Determine the [X, Y] coordinate at the center of the cell enclosing the given text.  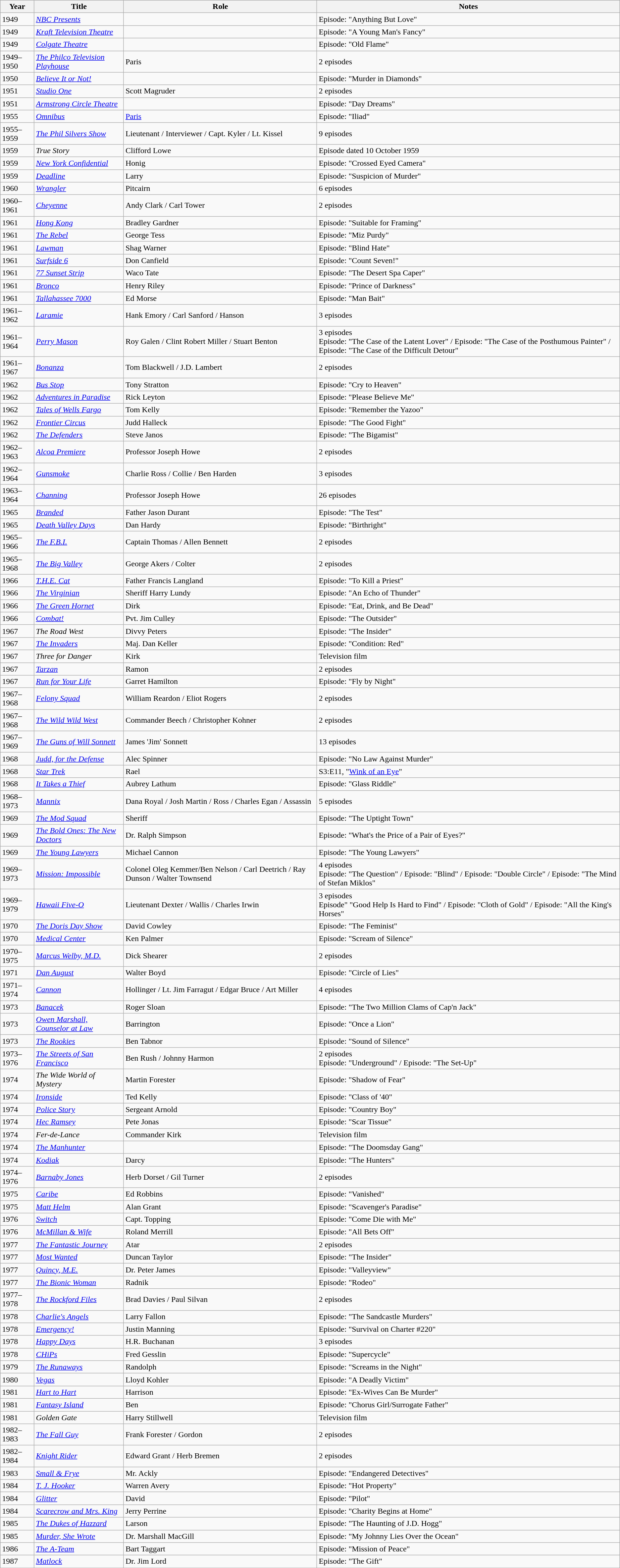
The Green Hornet [79, 606]
The Virginian [79, 593]
Star Trek [79, 771]
Honig [220, 163]
Episode: "Valleyview" [468, 1270]
Father Francis Langland [220, 581]
1987 [17, 1561]
T.H.E. Cat [79, 581]
George Akers / Colter [220, 563]
Episode: "A Deadly Victim" [468, 1379]
Garret Hamilton [220, 682]
William Reardon / Eliot Rogers [220, 699]
Ken Palmer [220, 938]
3 episodesEpisode" "Good Help Is Hard to Find" / Episode: "Cloth of Gold" / Episode: "All the King's Horses" [468, 904]
Radnik [220, 1282]
Episode: "Circle of Lies" [468, 973]
1960 [17, 189]
Banacek [79, 1007]
Episode: "The Two Million Clams of Cap'n Jack" [468, 1007]
Matlock [79, 1561]
Lieutenant Dexter / Wallis / Charles Irwin [220, 904]
Surfside 6 [79, 260]
Deadline [79, 176]
Steve Janos [220, 435]
Episode: "Sound of Silence" [468, 1041]
Judd Halleck [220, 422]
Episode: "Day Dreams" [468, 104]
Run for Your Life [79, 682]
Barrington [220, 1024]
Switch [79, 1219]
The Wide World of Mystery [79, 1080]
Episode dated 10 October 1959 [468, 150]
Branded [79, 512]
Don Canfield [220, 260]
Hart to Hart [79, 1392]
Kirk [220, 656]
Episode: "Suitable for Framing" [468, 223]
1965–1968 [17, 563]
NBC Presents [79, 19]
9 episodes [468, 133]
CHiPs [79, 1354]
26 episodes [468, 495]
Rael [220, 771]
Episode: "Screams in the Night" [468, 1367]
Armstrong Circle Theatre [79, 104]
Pvt. Jim Culley [220, 618]
Emergency! [79, 1329]
Laramie [79, 315]
Omnibus [79, 116]
Episode: "The Bigamist" [468, 435]
Tom Kelly [220, 410]
Capt. Topping [220, 1219]
Charlie Ross / Collie / Ben Harden [220, 474]
The Big Valley [79, 563]
Scarecrow and Mrs. King [79, 1511]
Episode: "Cry to Heaven" [468, 384]
The Rockford Files [79, 1300]
Episode: "The Doomsday Gang" [468, 1147]
1977–1978 [17, 1300]
Episode: "Murder in Diamonds" [468, 79]
Fred Gesslin [220, 1354]
Caribe [79, 1194]
77 Sunset Strip [79, 273]
Ben Tabnor [220, 1041]
The Dukes of Hazzard [79, 1524]
Episode: "The Sandcastle Murders" [468, 1316]
1965–1966 [17, 542]
Charlie's Angels [79, 1316]
Studio One [79, 91]
David Cowley [220, 926]
4 episodes [468, 990]
Hawaii Five-O [79, 904]
1971 [17, 973]
Roland Merrill [220, 1232]
Episode: "Endangered Detectives" [468, 1473]
The Rebel [79, 235]
Episode: "Supercycle" [468, 1354]
Matt Helm [79, 1206]
Gunsmoke [79, 474]
Episode: "Man Bait" [468, 298]
Episode: "A Young Man's Fancy" [468, 32]
Episode: "Blind Hate" [468, 248]
Dick Shearer [220, 956]
The Young Lawyers [79, 852]
Episode: "Fly by Night" [468, 682]
Cannon [79, 990]
Hec Ramsey [79, 1122]
Father Jason Durant [220, 512]
Martin Forester [220, 1080]
Medical Center [79, 938]
Episode: "My Johnny Lies Over the Ocean" [468, 1536]
1971–1974 [17, 990]
Episode: "No Law Against Murder" [468, 759]
Marcus Welby, M.D. [79, 956]
Hollinger / Lt. Jim Farragut / Edgar Bruce / Art Miller [220, 990]
George Tess [220, 235]
Glitter [79, 1498]
Sheriff [220, 818]
Hank Emory / Carl Sanford / Hanson [220, 315]
Alan Grant [220, 1206]
Bus Stop [79, 384]
Knight Rider [79, 1456]
1974–1976 [17, 1177]
Tony Stratton [220, 384]
Dana Royal / Josh Martin / Ross / Charles Egan / Assassin [220, 801]
Roger Sloan [220, 1007]
Episode: "The Good Fight" [468, 422]
The Runaways [79, 1367]
Episode: "Old Flame" [468, 44]
1979 [17, 1367]
The Defenders [79, 435]
Adventures in Paradise [79, 397]
1983 [17, 1473]
Happy Days [79, 1342]
1955 [17, 116]
The Manhunter [79, 1147]
1960–1961 [17, 205]
4 episodesEpisode: "The Question" / Episode: "Blind" / Episode: "Double Circle" / Episode: "The Mind of Stefan Miklos" [468, 874]
Aubrey Lathum [220, 784]
Captain Thomas / Allen Bennett [220, 542]
Herb Dorset / Gil Turner [220, 1177]
Episode: "Scream of Silence" [468, 938]
Felony Squad [79, 699]
1982–1983 [17, 1435]
Divvy Peters [220, 631]
Rick Leyton [220, 397]
Alec Spinner [220, 759]
Lloyd Kohler [220, 1379]
1980 [17, 1379]
1961–1964 [17, 341]
Dr. Ralph Simpson [220, 835]
Ted Kelly [220, 1097]
It Takes a Thief [79, 784]
1968–1973 [17, 801]
1955–1959 [17, 133]
Dr. Marshall MacGill [220, 1536]
Episode: "Anything But Love" [468, 19]
Warren Avery [220, 1486]
1949–1950 [17, 62]
Andy Clark / Carl Tower [220, 205]
1963–1964 [17, 495]
Episode: "All Bets Off" [468, 1232]
5 episodes [468, 801]
Dan August [79, 973]
Episode: "The Uptight Town" [468, 818]
T. J. Hooker [79, 1486]
Justin Manning [220, 1329]
Episode: "Birthright" [468, 525]
1961–1962 [17, 315]
The Streets of San Francisco [79, 1058]
Episode: "The Test" [468, 512]
Episode: "The Feminist" [468, 926]
Bart Taggart [220, 1549]
1962–1963 [17, 452]
Barnaby Jones [79, 1177]
The Wild Wild West [79, 720]
Harrison [220, 1392]
Episode: "Crossed Eyed Camera" [468, 163]
McMillan & Wife [79, 1232]
Tales of Wells Fargo [79, 410]
Frank Forester / Gordon [220, 1435]
Episode: "Chorus Girl/Surrogate Father" [468, 1405]
Sergeant Arnold [220, 1109]
1969–1979 [17, 904]
Henry Riley [220, 286]
13 episodes [468, 742]
Episode: "To Kill a Priest" [468, 581]
Ramon [220, 669]
Larry Fallon [220, 1316]
Tarzan [79, 669]
Episode: "Class of '40" [468, 1097]
Episode: "The Desert Spa Caper" [468, 273]
Cheyenne [79, 205]
Dan Hardy [220, 525]
The Mod Squad [79, 818]
Episode: "What's the Price of a Pair of Eyes?" [468, 835]
Maj. Dan Keller [220, 644]
Episode: "Scar Tissue" [468, 1122]
Episode: "Ex-Wives Can Be Murder" [468, 1392]
Three for Danger [79, 656]
Dirk [220, 606]
Title [79, 7]
Year [17, 7]
The Guns of Will Sonnett [79, 742]
1973–1976 [17, 1058]
Murder, She Wrote [79, 1536]
Golden Gate [79, 1417]
Ed Robbins [220, 1194]
Episode: "The Hunters" [468, 1160]
Episode: "Iliad" [468, 116]
Channing [79, 495]
The Rookies [79, 1041]
Harry Stillwell [220, 1417]
Clifford Lowe [220, 150]
The Invaders [79, 644]
True Story [79, 150]
James 'Jim' Sonnett [220, 742]
Wrangler [79, 189]
Episode: "Miz Purdy" [468, 235]
The Bold Ones: The New Doctors [79, 835]
Atar [220, 1245]
Michael Cannon [220, 852]
Waco Tate [220, 273]
Episode: "Please Believe Me" [468, 397]
Fantasy Island [79, 1405]
2 episodesEpisode: "Underground" / Episode: "The Set-Up" [468, 1058]
Roy Galen / Clint Robert Miller / Stuart Benton [220, 341]
H.R. Buchanan [220, 1342]
Bonanza [79, 367]
Tallahassee 7000 [79, 298]
Bronco [79, 286]
Episode: "Once a Lion" [468, 1024]
Believe It or Not! [79, 79]
Episode: "Charity Begins at Home" [468, 1511]
New York Confidential [79, 163]
The A-Team [79, 1549]
Frontier Circus [79, 422]
S3:E11, "Wink of an Eye" [468, 771]
Dr. Peter James [220, 1270]
Episode: "The Outsider" [468, 618]
Episode: "Shadow of Fear" [468, 1080]
Ed Morse [220, 298]
1967–1969 [17, 742]
Edward Grant / Herb Bremen [220, 1456]
Death Valley Days [79, 525]
The Phil Silvers Show [79, 133]
Episode: "Come Die with Me" [468, 1219]
Quincy, M.E. [79, 1270]
Darcy [220, 1160]
Shag Warner [220, 248]
Episode: "Survival on Charter #220" [468, 1329]
Kraft Television Theatre [79, 32]
Role [220, 7]
The Road West [79, 631]
Brad Davies / Paul Silvan [220, 1300]
Lawman [79, 248]
1970–1975 [17, 956]
Alcoa Premiere [79, 452]
The Fall Guy [79, 1435]
The Philco Television Playhouse [79, 62]
Colgate Theatre [79, 44]
Episode: "Hot Property" [468, 1486]
Scott Magruder [220, 91]
Most Wanted [79, 1257]
1962–1964 [17, 474]
Episode: "Vanished" [468, 1194]
Vegas [79, 1379]
Episode: "Scavenger's Paradise" [468, 1206]
1969–1973 [17, 874]
Commander Beech / Christopher Kohner [220, 720]
Hong Kong [79, 223]
Commander Kirk [220, 1135]
Jerry Perrine [220, 1511]
3 episodesEpisode: "The Case of the Latent Lover" / Episode: "The Case of the Posthumous Painter" / Episode: "The Case of the Difficult Detour" [468, 341]
Fer-de-Lance [79, 1135]
Sheriff Harry Lundy [220, 593]
1950 [17, 79]
Episode: "Mission of Peace" [468, 1549]
Ben Rush / Johnny Harmon [220, 1058]
Episode: "Prince of Darkness" [468, 286]
6 episodes [468, 189]
Episode: "Suspicion of Murder" [468, 176]
1961–1967 [17, 367]
The F.B.I. [79, 542]
Episode: "Condition: Red" [468, 644]
Mr. Ackly [220, 1473]
The Fantastic Journey [79, 1245]
Randolph [220, 1367]
Episode: "Country Boy" [468, 1109]
Perry Mason [79, 341]
Police Story [79, 1109]
The Doris Day Show [79, 926]
Mission: Impossible [79, 874]
Combat! [79, 618]
Lieutenant / Interviewer / Capt. Kyler / Lt. Kissel [220, 133]
Episode: "The Gift" [468, 1561]
Dr. Jim Lord [220, 1561]
Bradley Gardner [220, 223]
Episode: "The Haunting of J.D. Hogg" [468, 1524]
The Bionic Woman [79, 1282]
Kodiak [79, 1160]
Episode: "Remember the Yazoo" [468, 410]
Owen Marshall, Counselor at Law [79, 1024]
Larson [220, 1524]
David [220, 1498]
Ben [220, 1405]
Duncan Taylor [220, 1257]
Episode: "An Echo of Thunder" [468, 593]
Pete Jonas [220, 1122]
Episode: "The Young Lawyers" [468, 852]
Pitcairn [220, 189]
Colonel Oleg Kemmer/Ben Nelson / Carl Deetrich / Ray Dunson / Walter Townsend [220, 874]
1982–1984 [17, 1456]
Walter Boyd [220, 973]
Episode: "Pilot" [468, 1498]
Episode: "Eat, Drink, and Be Dead" [468, 606]
Episode: "Glass Riddle" [468, 784]
Mannix [79, 801]
Ironside [79, 1097]
Small & Frye [79, 1473]
Episode: "Rodeo" [468, 1282]
Judd, for the Defense [79, 759]
Notes [468, 7]
Larry [220, 176]
Episode: "Count Seven!" [468, 260]
1986 [17, 1549]
Tom Blackwell / J.D. Lambert [220, 367]
